Scan for the cell matching the given text and deliver its (x, y) coordinate at center. 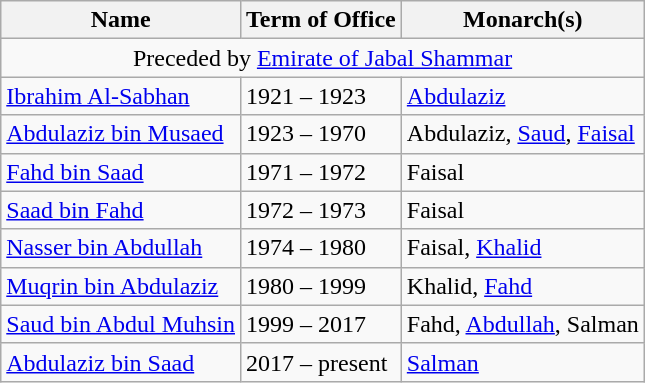
Ibrahim Al-Sabhan (121, 96)
Abdulaziz, Saud, Faisal (522, 134)
Faisal, Khalid (522, 248)
Nasser bin Abdullah (121, 248)
1923 – 1970 (322, 134)
Khalid, Fahd (522, 286)
Fahd, Abdullah, Salman (522, 324)
Fahd bin Saad (121, 172)
1921 – 1923 (322, 96)
Saud bin Abdul Muhsin (121, 324)
2017 – present (322, 362)
1999 – 2017 (322, 324)
1971 – 1972 (322, 172)
Name (121, 20)
1974 – 1980 (322, 248)
Preceded by Emirate of Jabal Shammar (323, 58)
Monarch(s) (522, 20)
Salman (522, 362)
Saad bin Fahd (121, 210)
Abdulaziz bin Musaed (121, 134)
Term of Office (322, 20)
Abdulaziz bin Saad (121, 362)
1972 – 1973 (322, 210)
1980 – 1999 (322, 286)
Muqrin bin Abdulaziz (121, 286)
Abdulaziz (522, 96)
